Provide the [X, Y] coordinate of the cell's center where the given text is located.  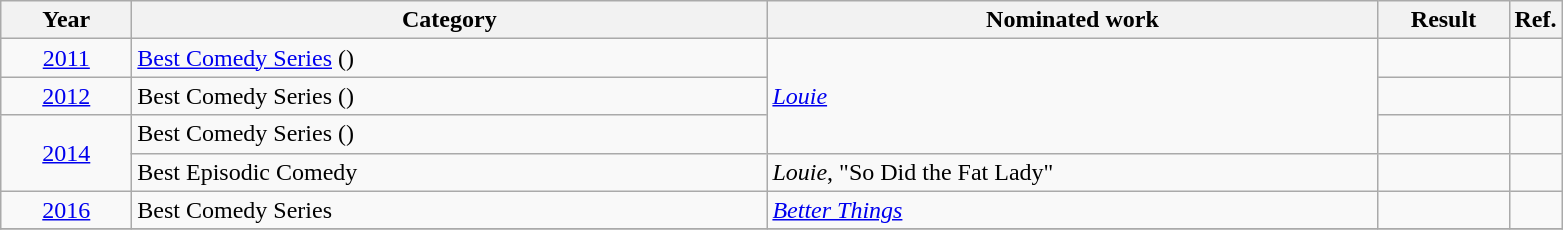
Ref. [1536, 20]
Best Episodic Comedy [450, 172]
2016 [66, 210]
2014 [66, 153]
Louie [1072, 96]
2012 [66, 96]
Year [66, 20]
2011 [66, 58]
Best Comedy Series [450, 210]
Nominated work [1072, 20]
Louie, "So Did the Fat Lady" [1072, 172]
Result [1444, 20]
Category [450, 20]
Better Things [1072, 210]
